Provide the [x, y] coordinate of the cell's center where the given text is located.  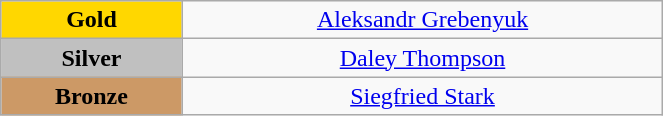
Bronze [92, 96]
Gold [92, 20]
Siegfried Stark [422, 96]
Aleksandr Grebenyuk [422, 20]
Daley Thompson [422, 58]
Silver [92, 58]
